Detect which cell encompasses the target text, then output its (x, y) center coordinate. 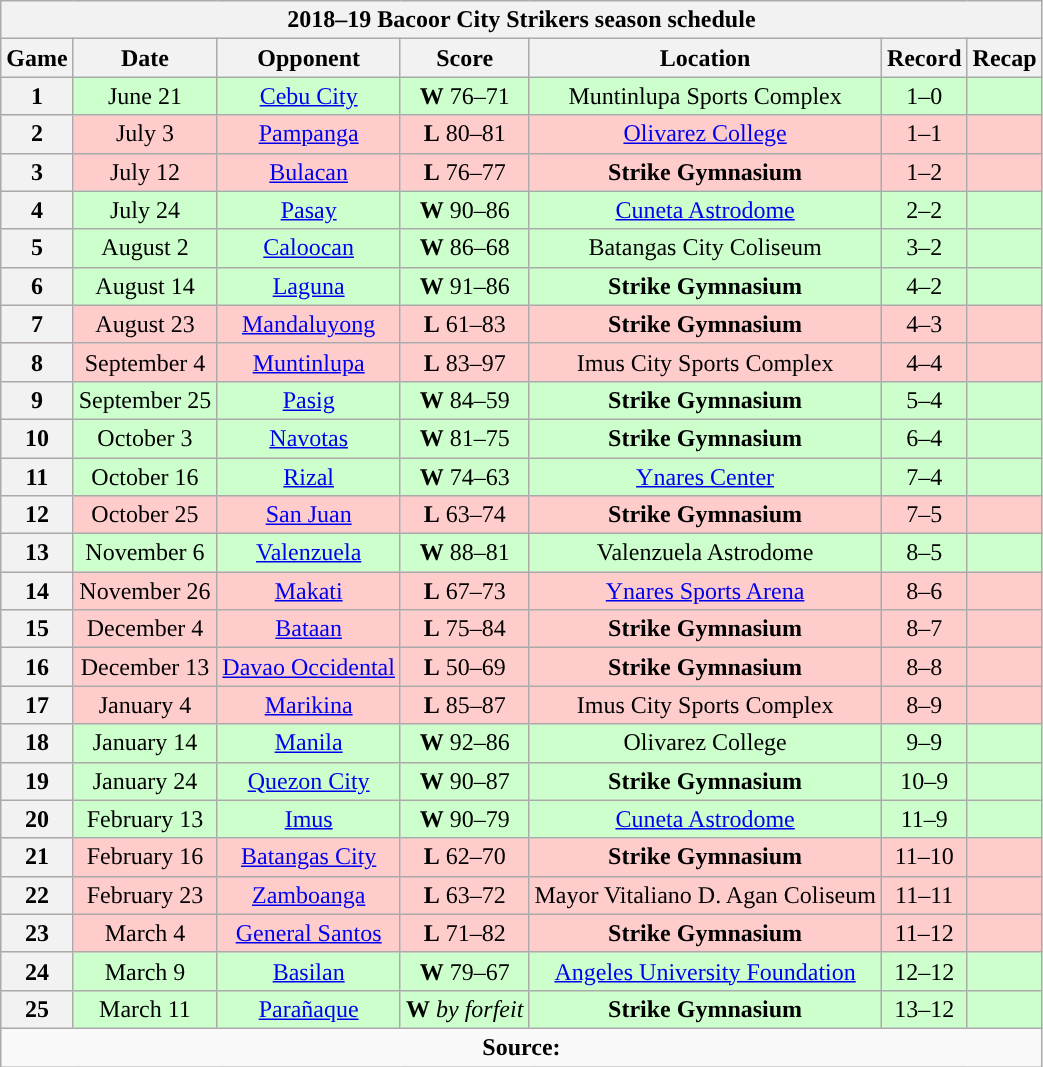
11–10 (924, 857)
Quezon City (309, 781)
October 16 (145, 477)
December 4 (145, 629)
February 16 (145, 857)
4 (37, 210)
W 74–63 (464, 477)
8–5 (924, 553)
Muntinlupa Sports Complex (705, 96)
March 9 (145, 971)
October 3 (145, 438)
W 90–86 (464, 210)
L 75–84 (464, 629)
10–9 (924, 781)
Bulacan (309, 172)
13–12 (924, 1009)
June 21 (145, 96)
L 62–70 (464, 857)
Location (705, 58)
March 4 (145, 933)
2018–19 Bacoor City Strikers season schedule (522, 20)
L 83–97 (464, 362)
13 (37, 553)
8–6 (924, 591)
L 50–69 (464, 667)
22 (37, 895)
11–11 (924, 895)
Mandaluyong (309, 324)
Batangas City Coliseum (705, 248)
12 (37, 515)
17 (37, 705)
Ynares Sports Arena (705, 591)
October 25 (145, 515)
January 4 (145, 705)
August 23 (145, 324)
1 (37, 96)
August 14 (145, 286)
February 13 (145, 819)
W 81–75 (464, 438)
7 (37, 324)
Record (924, 58)
Manila (309, 743)
Angeles University Foundation (705, 971)
W 84–59 (464, 400)
4–4 (924, 362)
Navotas (309, 438)
W 76–71 (464, 96)
November 6 (145, 553)
11–9 (924, 819)
Basilan (309, 971)
18 (37, 743)
6–4 (924, 438)
Pasay (309, 210)
8–8 (924, 667)
Valenzuela (309, 553)
Bataan (309, 629)
Makati (309, 591)
4–3 (924, 324)
L 61–83 (464, 324)
2 (37, 134)
August 2 (145, 248)
July 3 (145, 134)
2–2 (924, 210)
Opponent (309, 58)
February 23 (145, 895)
19 (37, 781)
Batangas City (309, 857)
W 79–67 (464, 971)
September 25 (145, 400)
8–7 (924, 629)
8–9 (924, 705)
Date (145, 58)
9–9 (924, 743)
San Juan (309, 515)
W 92–86 (464, 743)
6 (37, 286)
L 85–87 (464, 705)
January 14 (145, 743)
1–1 (924, 134)
Parañaque (309, 1009)
W 91–86 (464, 286)
8 (37, 362)
Laguna (309, 286)
L 67–73 (464, 591)
L 71–82 (464, 933)
Rizal (309, 477)
September 4 (145, 362)
November 26 (145, 591)
5–4 (924, 400)
W 90–79 (464, 819)
21 (37, 857)
Pampanga (309, 134)
Cebu City (309, 96)
W 88–81 (464, 553)
General Santos (309, 933)
7–4 (924, 477)
Source: (522, 1047)
December 13 (145, 667)
1–0 (924, 96)
Marikina (309, 705)
July 12 (145, 172)
14 (37, 591)
March 11 (145, 1009)
7–5 (924, 515)
July 24 (145, 210)
W by forfeit (464, 1009)
5 (37, 248)
4–2 (924, 286)
Davao Occidental (309, 667)
Muntinlupa (309, 362)
Ynares Center (705, 477)
Valenzuela Astrodome (705, 553)
Score (464, 58)
L 76–77 (464, 172)
11–12 (924, 933)
Imus (309, 819)
25 (37, 1009)
3–2 (924, 248)
1–2 (924, 172)
20 (37, 819)
12–12 (924, 971)
24 (37, 971)
January 24 (145, 781)
Pasig (309, 400)
W 90–87 (464, 781)
11 (37, 477)
W 86–68 (464, 248)
L 63–74 (464, 515)
10 (37, 438)
16 (37, 667)
Zamboanga (309, 895)
L 80–81 (464, 134)
L 63–72 (464, 895)
23 (37, 933)
Game (37, 58)
Mayor Vitaliano D. Agan Coliseum (705, 895)
15 (37, 629)
Caloocan (309, 248)
9 (37, 400)
Recap (1004, 58)
3 (37, 172)
